Output the [X, Y] coordinate of the center of the cell containing the given text.  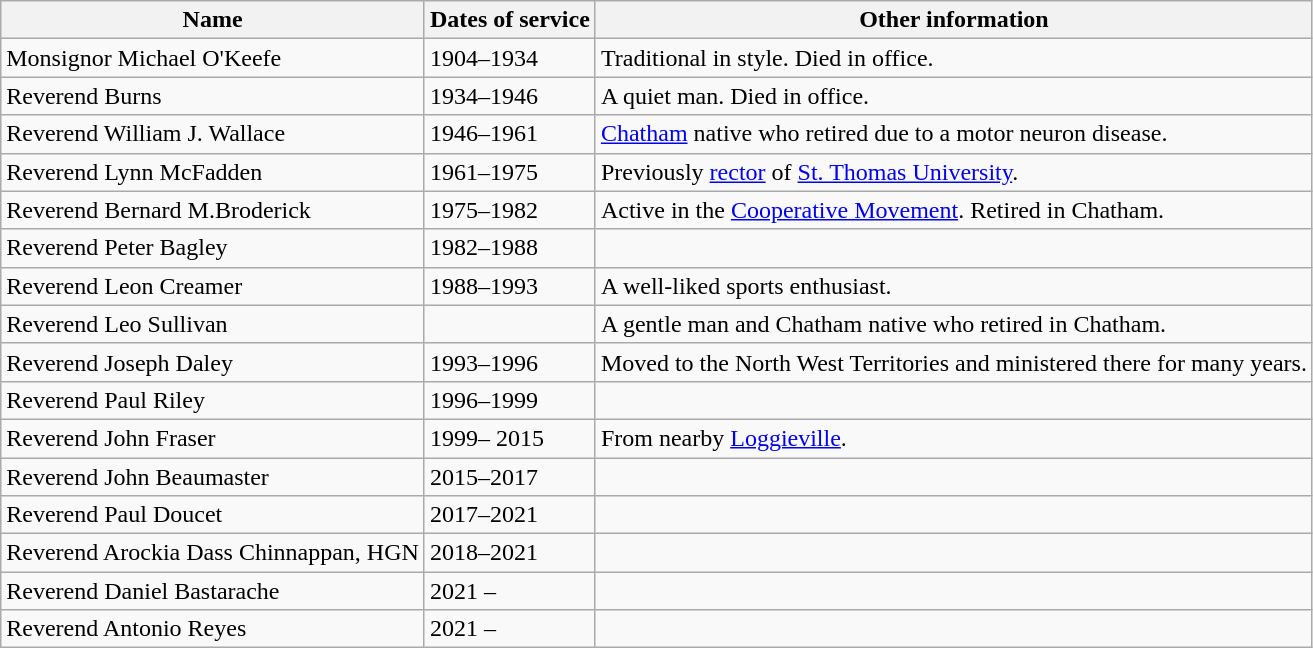
A quiet man. Died in office. [954, 96]
Chatham native who retired due to a motor neuron disease. [954, 134]
2018–2021 [510, 553]
Previously rector of St. Thomas University. [954, 172]
Other information [954, 20]
Active in the Cooperative Movement. Retired in Chatham. [954, 210]
Reverend William J. Wallace [213, 134]
Moved to the North West Territories and ministered there for many years. [954, 362]
1996–1999 [510, 400]
Reverend Arockia Dass Chinnappan, HGN [213, 553]
Name [213, 20]
A well-liked sports enthusiast. [954, 286]
Traditional in style. Died in office. [954, 58]
1904–1934 [510, 58]
1946–1961 [510, 134]
1993–1996 [510, 362]
Reverend Joseph Daley [213, 362]
Monsignor Michael O'Keefe [213, 58]
Dates of service [510, 20]
A gentle man and Chatham native who retired in Chatham. [954, 324]
2015–2017 [510, 477]
1988–1993 [510, 286]
1934–1946 [510, 96]
Reverend Peter Bagley [213, 248]
Reverend John Fraser [213, 438]
Reverend Leon Creamer [213, 286]
From nearby Loggieville. [954, 438]
Reverend Paul Riley [213, 400]
Reverend Daniel Bastarache [213, 591]
Reverend Lynn McFadden [213, 172]
2017–2021 [510, 515]
1999– 2015 [510, 438]
1975–1982 [510, 210]
Reverend Antonio Reyes [213, 629]
Reverend Burns [213, 96]
Reverend John Beaumaster [213, 477]
Reverend Leo Sullivan [213, 324]
Reverend Bernard M.Broderick [213, 210]
1961–1975 [510, 172]
1982–1988 [510, 248]
Reverend Paul Doucet [213, 515]
